Scan for the cell matching the given text and deliver its (X, Y) coordinate at center. 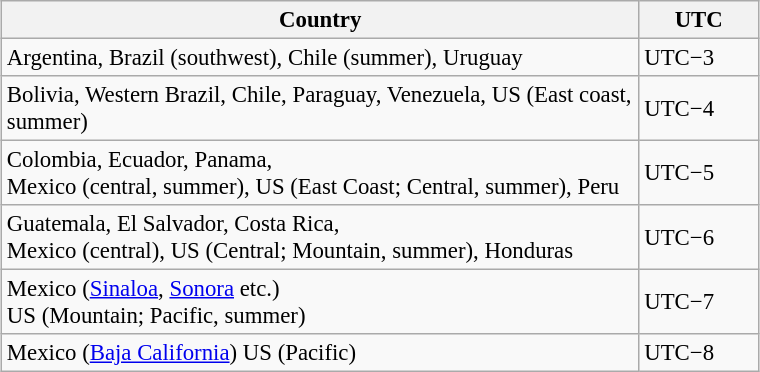
UTC−6 (699, 238)
UTC (699, 20)
Colombia, Ecuador, Panama, Mexico (central, summer), US (East Coast; Central, summer), Peru (320, 174)
UTC−5 (699, 174)
Mexico (Baja California) US (Pacific) (320, 353)
Guatemala, El Salvador, Costa Rica, Mexico (central), US (Central; Mountain, summer), Honduras (320, 238)
Mexico (Sinaloa, Sonora etc.) US (Mountain; Pacific, summer) (320, 302)
UTC−4 (699, 108)
UTC−7 (699, 302)
Argentina, Brazil (southwest), Chile (summer), Uruguay (320, 58)
UTC−3 (699, 58)
UTC−8 (699, 353)
Bolivia, Western Brazil, Chile, Paraguay, Venezuela, US (East coast, summer) (320, 108)
Country (320, 20)
